For the text-containing cell, return its midpoint in [x, y] coordinate format. 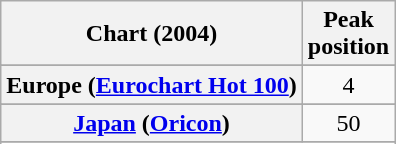
Japan (Oricon) [152, 123]
Peakposition [348, 34]
Europe (Eurochart Hot 100) [152, 85]
4 [348, 85]
50 [348, 123]
Chart (2004) [152, 34]
